Identify which cell holds the provided text, then report its (X, Y) central coordinate. 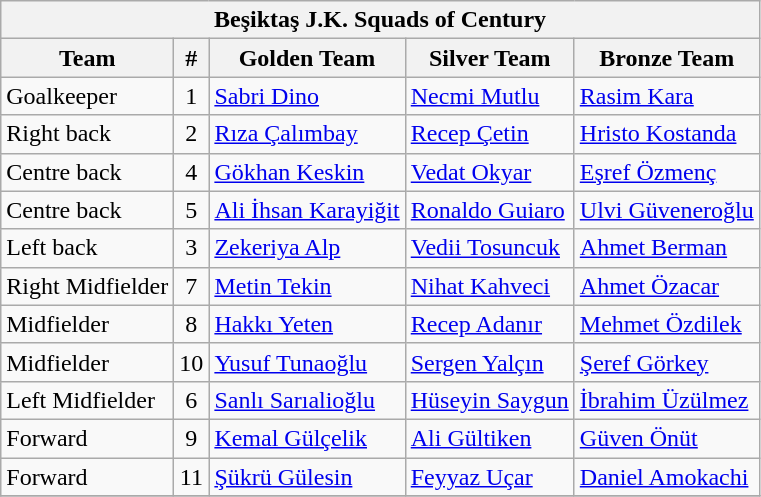
Metin Tekin (307, 286)
Silver Team (490, 58)
Left Midfielder (88, 400)
8 (192, 324)
Kemal Gülçelik (307, 438)
Gökhan Keskin (307, 172)
Ali Gültiken (490, 438)
Sergen Yalçın (490, 362)
Şükrü Gülesin (307, 477)
Left back (88, 248)
Golden Team (307, 58)
Sanlı Sarıalioğlu (307, 400)
Mehmet Özdilek (666, 324)
Daniel Amokachi (666, 477)
Sabri Dino (307, 96)
Ahmet Berman (666, 248)
Recep Adanır (490, 324)
9 (192, 438)
Güven Önüt (666, 438)
Necmi Mutlu (490, 96)
Zekeriya Alp (307, 248)
Right Midfielder (88, 286)
Vedii Tosuncuk (490, 248)
6 (192, 400)
Hristo Kostanda (666, 134)
# (192, 58)
Nihat Kahveci (490, 286)
Ronaldo Guiaro (490, 210)
Hüseyin Saygun (490, 400)
5 (192, 210)
3 (192, 248)
Ulvi Güveneroğlu (666, 210)
Feyyaz Uçar (490, 477)
Team (88, 58)
2 (192, 134)
Şeref Görkey (666, 362)
Bronze Team (666, 58)
Ali İhsan Karayiğit (307, 210)
11 (192, 477)
Goalkeeper (88, 96)
Right back (88, 134)
İbrahim Üzülmez (666, 400)
7 (192, 286)
Vedat Okyar (490, 172)
1 (192, 96)
Yusuf Tunaoğlu (307, 362)
Recep Çetin (490, 134)
Rasim Kara (666, 96)
Ahmet Özacar (666, 286)
Rıza Çalımbay (307, 134)
Beşiktaş J.K. Squads of Century (380, 20)
Eşref Özmenç (666, 172)
10 (192, 362)
4 (192, 172)
Hakkı Yeten (307, 324)
